Search for the cell housing the specified text and yield its (x, y) center coordinate. 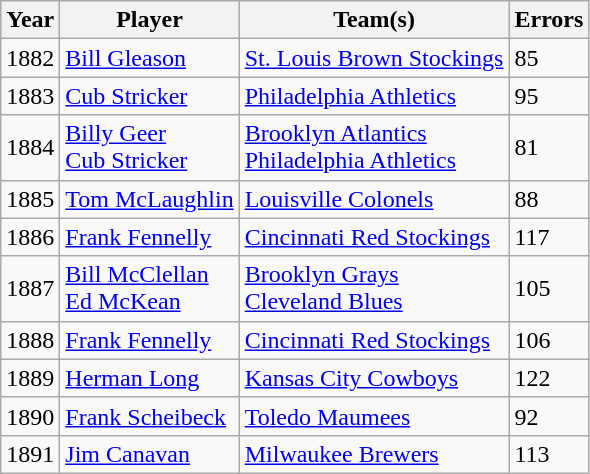
1884 (30, 148)
Philadelphia Athletics (374, 96)
88 (549, 199)
1889 (30, 378)
Tom McLaughlin (150, 199)
1885 (30, 199)
Year (30, 20)
1888 (30, 340)
Cub Stricker (150, 96)
1883 (30, 96)
Team(s) (374, 20)
1882 (30, 58)
Louisville Colonels (374, 199)
Jim Canavan (150, 454)
Brooklyn Grays Cleveland Blues (374, 288)
1886 (30, 237)
117 (549, 237)
95 (549, 96)
Herman Long (150, 378)
122 (549, 378)
Player (150, 20)
1887 (30, 288)
Bill McClellan Ed McKean (150, 288)
Milwaukee Brewers (374, 454)
Frank Scheibeck (150, 416)
105 (549, 288)
Bill Gleason (150, 58)
Errors (549, 20)
92 (549, 416)
1891 (30, 454)
85 (549, 58)
Billy GeerCub Stricker (150, 148)
Kansas City Cowboys (374, 378)
Brooklyn AtlanticsPhiladelphia Athletics (374, 148)
1890 (30, 416)
St. Louis Brown Stockings (374, 58)
106 (549, 340)
113 (549, 454)
81 (549, 148)
Toledo Maumees (374, 416)
